Scan for the cell matching the given text and deliver its [X, Y] coordinate at center. 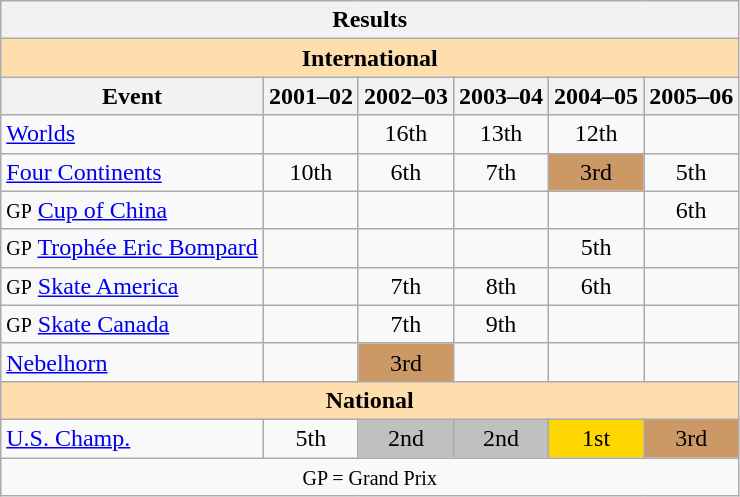
9th [500, 324]
Event [132, 96]
1st [596, 438]
GP Cup of China [132, 210]
10th [310, 172]
2002–03 [406, 96]
2004–05 [596, 96]
U.S. Champ. [132, 438]
National [370, 400]
12th [596, 134]
2003–04 [500, 96]
GP Skate America [132, 286]
8th [500, 286]
Results [370, 20]
2005–06 [692, 96]
GP Trophée Eric Bompard [132, 248]
Nebelhorn [132, 362]
Worlds [132, 134]
13th [500, 134]
2001–02 [310, 96]
GP = Grand Prix [370, 477]
International [370, 58]
16th [406, 134]
GP Skate Canada [132, 324]
Four Continents [132, 172]
